Detect which cell encompasses the target text, then output its [x, y] center coordinate. 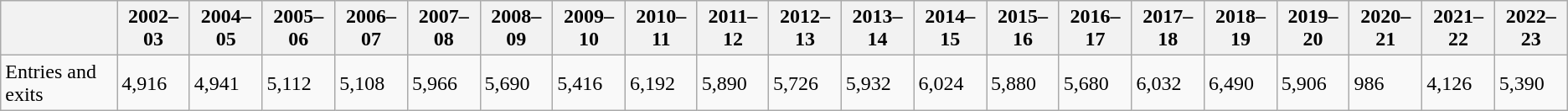
6,024 [950, 82]
2017–18 [1168, 29]
2013–14 [878, 29]
5,932 [878, 82]
2006–07 [372, 29]
Entries and exits [59, 82]
6,490 [1241, 82]
2005–06 [298, 29]
4,126 [1459, 82]
2011–12 [732, 29]
2022–23 [1531, 29]
5,906 [1313, 82]
2021–22 [1459, 29]
2014–15 [950, 29]
2018–19 [1241, 29]
2004–05 [226, 29]
5,880 [1024, 82]
2020–21 [1385, 29]
5,890 [732, 82]
5,726 [806, 82]
5,390 [1531, 82]
2009–10 [590, 29]
4,916 [154, 82]
986 [1385, 82]
2007–08 [444, 29]
2008–09 [516, 29]
4,941 [226, 82]
2010–11 [661, 29]
6,192 [661, 82]
2016–17 [1096, 29]
2015–16 [1024, 29]
5,112 [298, 82]
5,680 [1096, 82]
5,416 [590, 82]
5,108 [372, 82]
2019–20 [1313, 29]
2002–03 [154, 29]
5,690 [516, 82]
6,032 [1168, 82]
2012–13 [806, 29]
5,966 [444, 82]
